Provide the [x, y] coordinate of the cell's center where the given text is located.  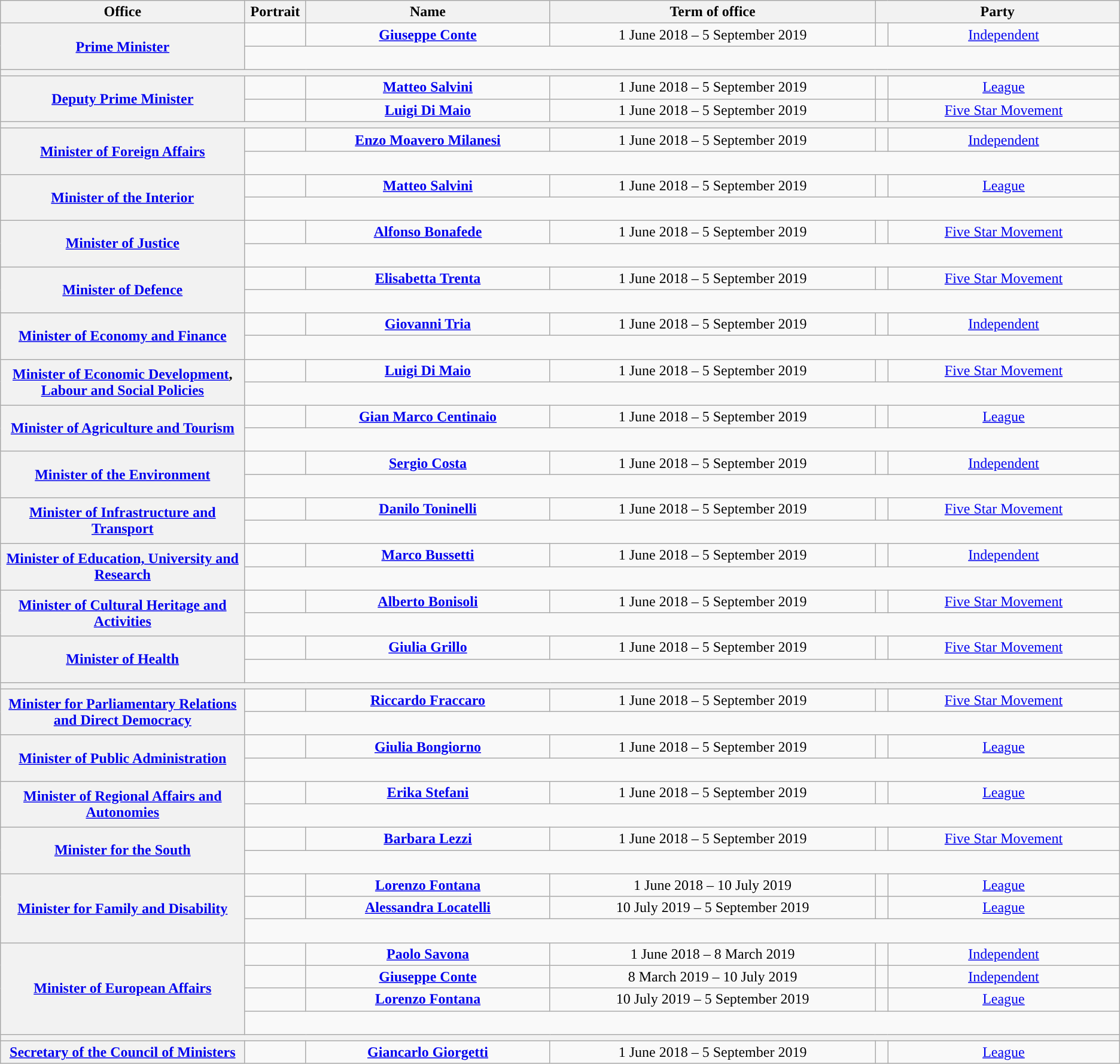
Marco Bussetti [428, 555]
Minister of Agriculture and Tourism [123, 428]
Enzo Moavero Milanesi [428, 139]
Minister of Regional Affairs and Autonomies [123, 804]
Minister of Cultural Heritage and Activities [123, 613]
Office [123, 12]
Minister of the Environment [123, 474]
Minister of European Affairs [123, 989]
Barbara Lezzi [428, 839]
Giancarlo Giorgetti [428, 1052]
Deputy Prime Minister [123, 99]
Minister for Parliamentary Relations and Direct Democracy [123, 712]
Minister of Education, University and Research [123, 567]
Minister of Economy and Finance [123, 336]
1 June 2018 – 8 March 2019 [713, 954]
Minister of the Interior [123, 197]
8 March 2019 – 10 July 2019 [713, 977]
Sergio Costa [428, 463]
Gian Marco Centinaio [428, 417]
Alessandra Locatelli [428, 908]
Name [428, 12]
1 June 2018 – 10 July 2019 [713, 885]
Secretary of the Council of Ministers [123, 1052]
Giovanni Tria [428, 324]
Minister of Defence [123, 290]
Giulia Grillo [428, 647]
Party [997, 12]
Minister for the South [123, 851]
Minister of Public Administration [123, 758]
Alfonso Bonafede [428, 232]
Erika Stefani [428, 792]
Minister for Family and Disability [123, 908]
Portrait [275, 12]
Term of office [713, 12]
Giulia Bongiorno [428, 746]
Minister of Infrastructure and Transport [123, 521]
Minister of Foreign Affairs [123, 151]
Paolo Savona [428, 954]
Minister of Justice [123, 244]
Riccardo Fraccaro [428, 700]
Prime Minister [123, 47]
Danilo Toninelli [428, 509]
Minister of Economic Development, Labour and Social Policies [123, 382]
Alberto Bonisoli [428, 601]
Elisabetta Trenta [428, 278]
Minister of Health [123, 659]
